Detect which cell encompasses the target text, then output its (X, Y) center coordinate. 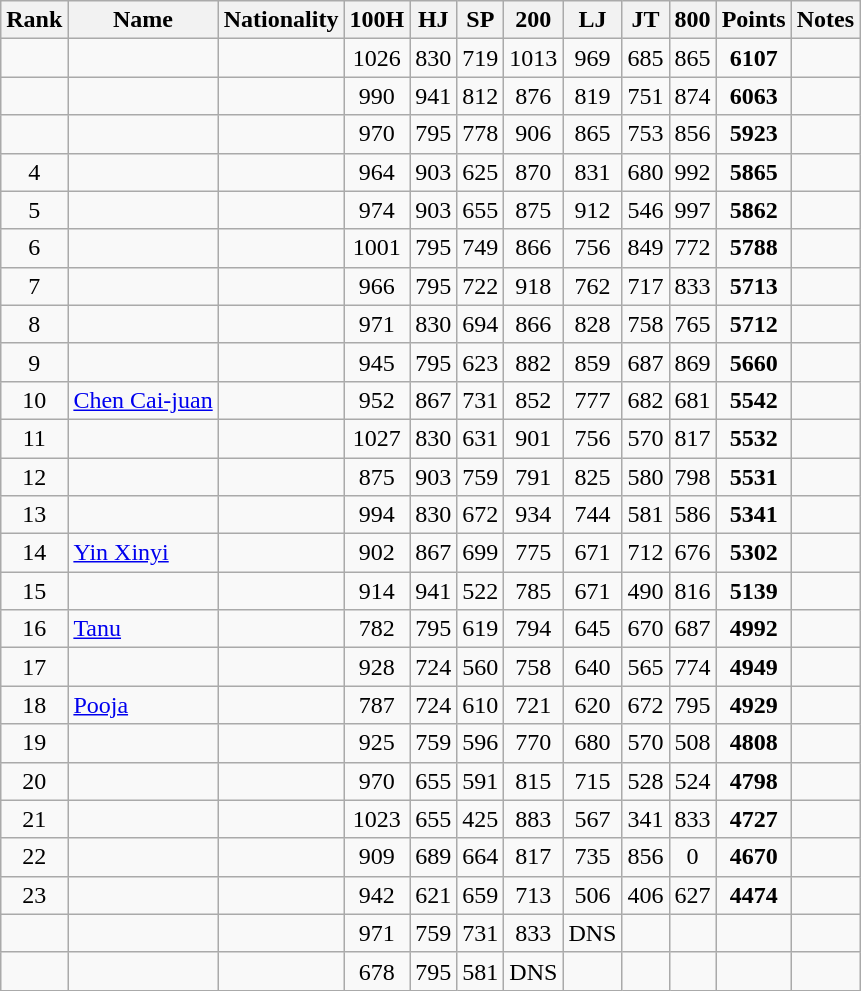
5532 (754, 438)
621 (434, 895)
5 (34, 210)
787 (377, 705)
Chen Cai-juan (143, 400)
631 (480, 438)
800 (692, 20)
966 (377, 286)
1023 (377, 819)
586 (692, 515)
21 (34, 819)
778 (480, 134)
18 (34, 705)
791 (534, 477)
9 (34, 362)
974 (377, 210)
902 (377, 553)
Tanu (143, 629)
1026 (377, 58)
LJ (592, 20)
859 (592, 362)
5865 (754, 172)
969 (592, 58)
4808 (754, 743)
4929 (754, 705)
912 (592, 210)
406 (646, 895)
852 (534, 400)
4949 (754, 667)
567 (592, 819)
812 (480, 96)
Rank (34, 20)
719 (480, 58)
883 (534, 819)
952 (377, 400)
HJ (434, 20)
992 (692, 172)
13 (34, 515)
16 (34, 629)
Notes (825, 20)
722 (480, 286)
5862 (754, 210)
5660 (754, 362)
341 (646, 819)
10 (34, 400)
5713 (754, 286)
425 (480, 819)
528 (646, 781)
17 (34, 667)
625 (480, 172)
774 (692, 667)
620 (592, 705)
4798 (754, 781)
689 (434, 857)
765 (692, 324)
694 (480, 324)
819 (592, 96)
12 (34, 477)
782 (377, 629)
5302 (754, 553)
5712 (754, 324)
876 (534, 96)
775 (534, 553)
749 (480, 248)
997 (692, 210)
713 (534, 895)
909 (377, 857)
874 (692, 96)
4474 (754, 895)
560 (480, 667)
681 (692, 400)
712 (646, 553)
640 (592, 667)
645 (592, 629)
945 (377, 362)
664 (480, 857)
798 (692, 477)
942 (377, 895)
906 (534, 134)
777 (592, 400)
508 (692, 743)
Pooja (143, 705)
623 (480, 362)
Name (143, 20)
4 (34, 172)
7 (34, 286)
5788 (754, 248)
825 (592, 477)
682 (646, 400)
627 (692, 895)
794 (534, 629)
19 (34, 743)
831 (592, 172)
785 (534, 591)
524 (692, 781)
522 (480, 591)
6063 (754, 96)
100H (377, 20)
925 (377, 743)
770 (534, 743)
882 (534, 362)
546 (646, 210)
717 (646, 286)
0 (692, 857)
5923 (754, 134)
1027 (377, 438)
870 (534, 172)
715 (592, 781)
1001 (377, 248)
934 (534, 515)
928 (377, 667)
815 (534, 781)
4670 (754, 857)
721 (534, 705)
1013 (534, 58)
Points (754, 20)
659 (480, 895)
JT (646, 20)
4727 (754, 819)
901 (534, 438)
5542 (754, 400)
Nationality (281, 20)
816 (692, 591)
200 (534, 20)
20 (34, 781)
Yin Xinyi (143, 553)
15 (34, 591)
751 (646, 96)
4992 (754, 629)
994 (377, 515)
8 (34, 324)
5139 (754, 591)
753 (646, 134)
506 (592, 895)
735 (592, 857)
14 (34, 553)
670 (646, 629)
964 (377, 172)
610 (480, 705)
699 (480, 553)
5341 (754, 515)
678 (377, 971)
6 (34, 248)
6107 (754, 58)
918 (534, 286)
580 (646, 477)
11 (34, 438)
744 (592, 515)
828 (592, 324)
565 (646, 667)
490 (646, 591)
685 (646, 58)
5531 (754, 477)
762 (592, 286)
869 (692, 362)
596 (480, 743)
990 (377, 96)
22 (34, 857)
SP (480, 20)
23 (34, 895)
619 (480, 629)
772 (692, 248)
591 (480, 781)
849 (646, 248)
914 (377, 591)
676 (692, 553)
